Locate the cell with the specified text and output its (x, y) center coordinate. 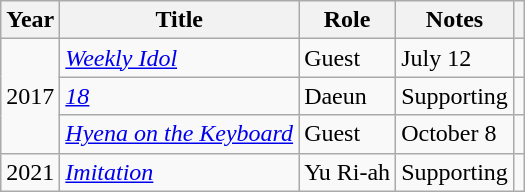
October 8 (455, 134)
Daeun (348, 96)
Yu Ri-ah (348, 172)
Title (180, 20)
Weekly Idol (180, 58)
2017 (30, 96)
July 12 (455, 58)
Role (348, 20)
2021 (30, 172)
Hyena on the Keyboard (180, 134)
Year (30, 20)
Imitation (180, 172)
18 (180, 96)
Notes (455, 20)
